Pinpoint the cell where the given text exists, returning its (X, Y) midpoint coordinate. 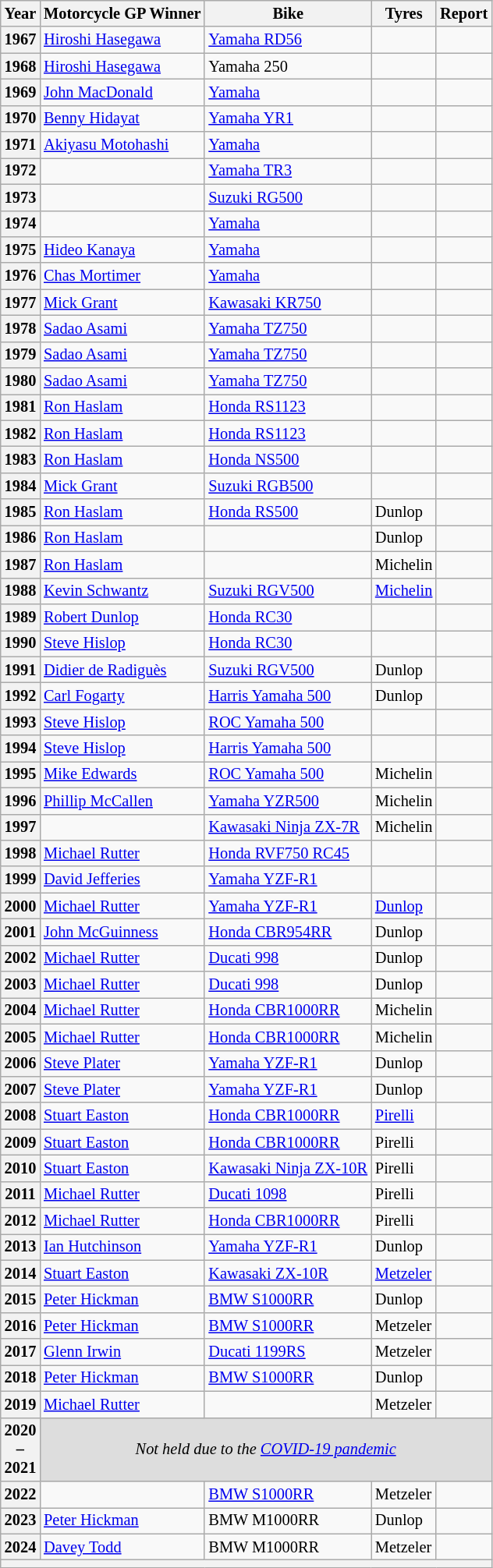
2003 (20, 985)
2017 (20, 1352)
2008 (20, 1116)
Suzuki RGB500 (288, 486)
2013 (20, 1247)
Robert Dunlop (122, 617)
2009 (20, 1142)
Kawasaki Ninja ZX-10R (288, 1168)
John MacDonald (122, 92)
Yamaha RD56 (288, 40)
2020–2021 (20, 1449)
Chas Mortimer (122, 276)
Benny Hidayat (122, 119)
1968 (20, 66)
2012 (20, 1221)
2002 (20, 958)
1986 (20, 538)
Kevin Schwantz (122, 591)
Ian Hutchinson (122, 1247)
1987 (20, 565)
2016 (20, 1326)
1993 (20, 722)
1983 (20, 459)
1974 (20, 224)
Carl Fogarty (122, 696)
1971 (20, 145)
2010 (20, 1168)
Motorcycle GP Winner (122, 13)
1972 (20, 171)
1984 (20, 486)
Ducati 1098 (288, 1195)
1995 (20, 774)
1997 (20, 827)
1967 (20, 40)
1973 (20, 197)
2019 (20, 1404)
1985 (20, 512)
Kawasaki ZX-10R (288, 1273)
2015 (20, 1300)
1976 (20, 276)
Honda NS500 (288, 459)
Davey Todd (122, 1547)
Kawasaki KR750 (288, 303)
Ducati 1199RS (288, 1352)
1989 (20, 617)
1978 (20, 328)
1977 (20, 303)
Tyres (404, 13)
Didier de Radiguès (122, 670)
Akiyasu Motohashi (122, 145)
Yamaha YR1 (288, 119)
Suzuki RG500 (288, 197)
Hideo Kanaya (122, 250)
1979 (20, 355)
1980 (20, 381)
Honda RVF750 RC45 (288, 853)
Phillip McCallen (122, 801)
Yamaha YZR500 (288, 801)
Report (463, 13)
2007 (20, 1089)
1996 (20, 801)
2006 (20, 1064)
Year (20, 13)
1982 (20, 434)
2011 (20, 1195)
2022 (20, 1494)
2024 (20, 1547)
Honda CBR954RR (288, 932)
David Jefferies (122, 880)
Not held due to the COVID-19 pandemic (265, 1449)
Honda RS500 (288, 512)
1998 (20, 853)
2000 (20, 906)
Yamaha 250 (288, 66)
Yamaha TR3 (288, 171)
1999 (20, 880)
Kawasaki Ninja ZX-7R (288, 827)
1970 (20, 119)
1981 (20, 407)
1991 (20, 670)
Mike Edwards (122, 774)
1975 (20, 250)
1990 (20, 643)
2018 (20, 1378)
2023 (20, 1520)
Bike (288, 13)
1992 (20, 696)
2004 (20, 1011)
2001 (20, 932)
John McGuinness (122, 932)
2005 (20, 1037)
2014 (20, 1273)
1969 (20, 92)
Glenn Irwin (122, 1352)
1994 (20, 749)
1988 (20, 591)
